Determine the [x, y] coordinate at the center of the cell enclosing the given text.  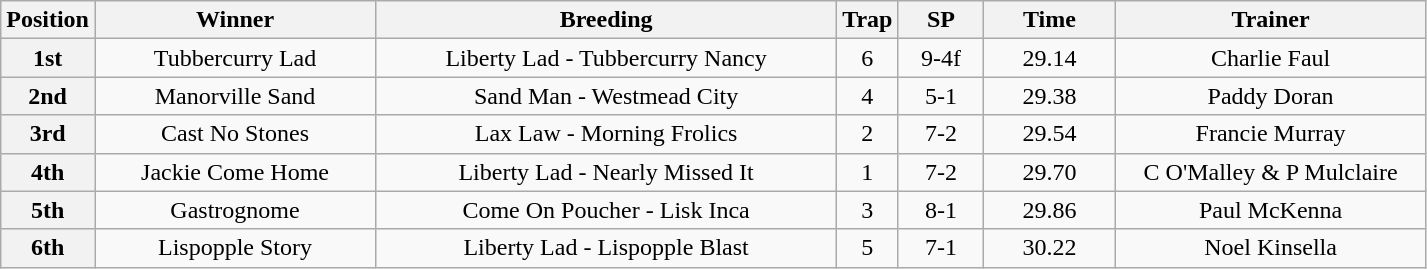
6th [48, 248]
29.54 [1050, 134]
2nd [48, 96]
4th [48, 172]
6 [868, 58]
1st [48, 58]
Trainer [1270, 20]
SP [941, 20]
Manorville Sand [234, 96]
Liberty Lad - Lispopple Blast [606, 248]
3 [868, 210]
29.14 [1050, 58]
Francie Murray [1270, 134]
2 [868, 134]
29.38 [1050, 96]
Cast No Stones [234, 134]
29.70 [1050, 172]
Charlie Faul [1270, 58]
5-1 [941, 96]
9-4f [941, 58]
Jackie Come Home [234, 172]
Gastrognome [234, 210]
Winner [234, 20]
5th [48, 210]
Sand Man - Westmead City [606, 96]
30.22 [1050, 248]
Position [48, 20]
Tubbercurry Lad [234, 58]
7-1 [941, 248]
Liberty Lad - Nearly Missed It [606, 172]
Breeding [606, 20]
Paul McKenna [1270, 210]
Time [1050, 20]
Paddy Doran [1270, 96]
5 [868, 248]
C O'Malley & P Mulclaire [1270, 172]
Liberty Lad - Tubbercurry Nancy [606, 58]
4 [868, 96]
Noel Kinsella [1270, 248]
3rd [48, 134]
1 [868, 172]
Trap [868, 20]
Lispopple Story [234, 248]
8-1 [941, 210]
Come On Poucher - Lisk Inca [606, 210]
Lax Law - Morning Frolics [606, 134]
29.86 [1050, 210]
